Provide the (x, y) coordinate of the cell's center where the given text is located.  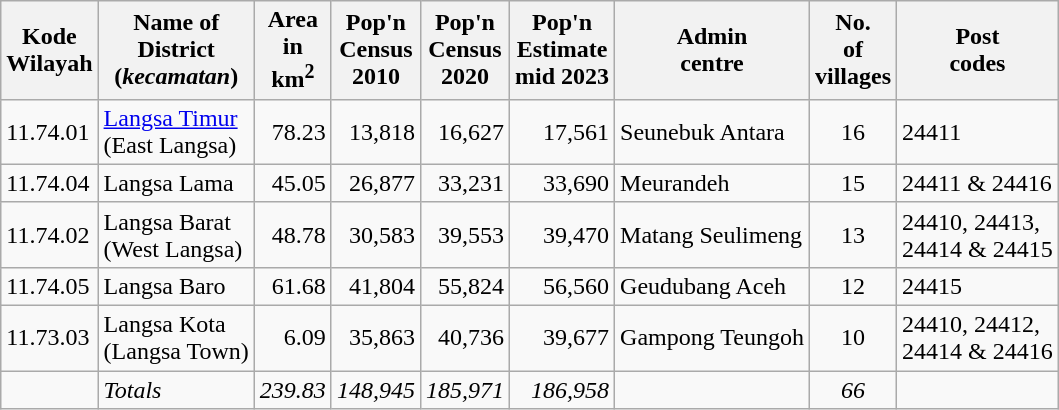
24410, 24412,24414 & 24416 (978, 338)
Langsa Barat (West Langsa) (176, 234)
Name ofDistrict(kecamatan) (176, 50)
16 (852, 132)
11.74.04 (50, 183)
12 (852, 286)
45.05 (292, 183)
Langsa Timur (East Langsa) (176, 132)
11.73.03 (50, 338)
15 (852, 183)
Admincentre (712, 50)
48.78 (292, 234)
26,877 (376, 183)
148,945 (376, 390)
Matang Seulimeng (712, 234)
Geudubang Aceh (712, 286)
41,804 (376, 286)
Langsa Lama (176, 183)
78.23 (292, 132)
Totals (176, 390)
Area in km2 (292, 50)
Kode Wilayah (50, 50)
Pop'nCensus2010 (376, 50)
24411 (978, 132)
35,863 (376, 338)
39,553 (464, 234)
30,583 (376, 234)
Seunebuk Antara (712, 132)
Langsa Kota (Langsa Town) (176, 338)
186,958 (562, 390)
24410, 24413,24414 & 24415 (978, 234)
56,560 (562, 286)
Pop'nEstimatemid 2023 (562, 50)
13 (852, 234)
6.09 (292, 338)
39,677 (562, 338)
Gampong Teungoh (712, 338)
10 (852, 338)
239.83 (292, 390)
61.68 (292, 286)
39,470 (562, 234)
13,818 (376, 132)
Pop'nCensus2020 (464, 50)
33,231 (464, 183)
16,627 (464, 132)
33,690 (562, 183)
24411 & 24416 (978, 183)
11.74.05 (50, 286)
55,824 (464, 286)
66 (852, 390)
17,561 (562, 132)
Postcodes (978, 50)
No.ofvillages (852, 50)
Meurandeh (712, 183)
185,971 (464, 390)
40,736 (464, 338)
11.74.01 (50, 132)
Langsa Baro (176, 286)
24415 (978, 286)
11.74.02 (50, 234)
